Return (x, y) of the center of cell containing provided text 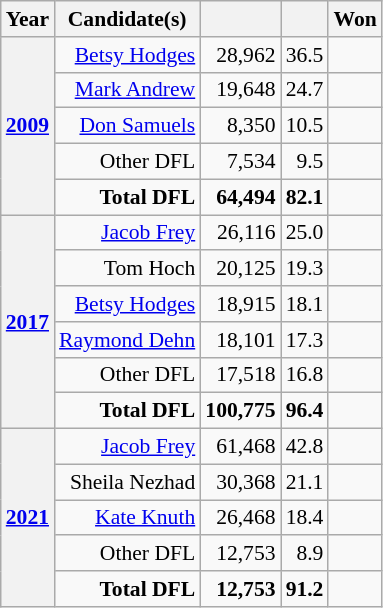
64,494 (240, 197)
19.3 (305, 269)
30,368 (240, 482)
26,468 (240, 518)
2021 (28, 518)
82.1 (305, 197)
Sheila Nezhad (127, 482)
8,350 (240, 126)
36.5 (305, 55)
18,915 (240, 304)
17,518 (240, 375)
91.2 (305, 589)
19,648 (240, 90)
2017 (28, 322)
9.5 (305, 162)
25.0 (305, 233)
2009 (28, 126)
96.4 (305, 411)
Mark Andrew (127, 90)
16.8 (305, 375)
Candidate(s) (127, 19)
21.1 (305, 482)
18,101 (240, 340)
Tom Hoch (127, 269)
10.5 (305, 126)
61,468 (240, 447)
Don Samuels (127, 126)
100,775 (240, 411)
18.1 (305, 304)
28,962 (240, 55)
26,116 (240, 233)
Year (28, 19)
18.4 (305, 518)
Kate Knuth (127, 518)
20,125 (240, 269)
Raymond Dehn (127, 340)
17.3 (305, 340)
7,534 (240, 162)
42.8 (305, 447)
8.9 (305, 554)
Won (354, 19)
24.7 (305, 90)
